Provide the [x, y] coordinate of the cell's center where the given text is located.  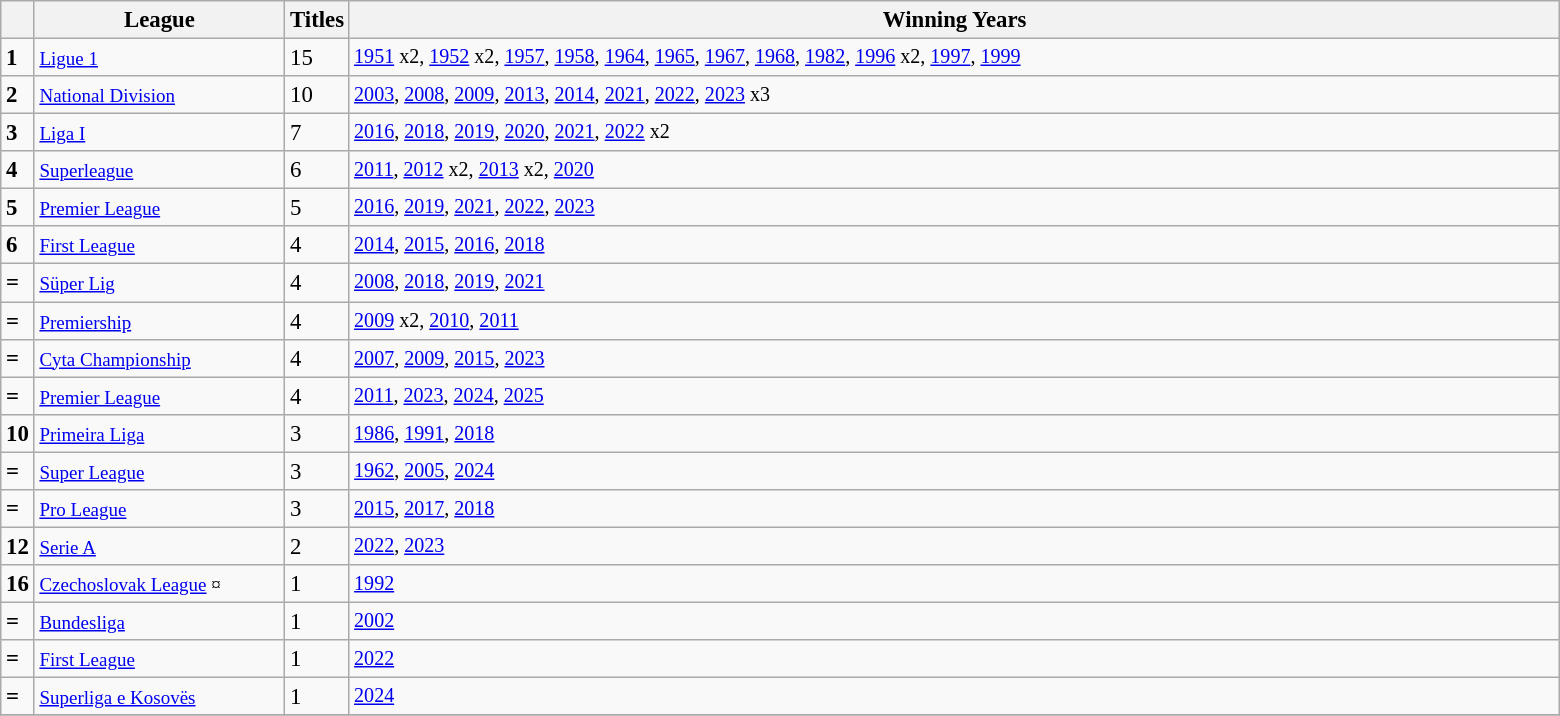
7 [318, 133]
12 [18, 546]
1992 [954, 584]
2007, 2009, 2015, 2023 [954, 358]
Liga I [160, 133]
Serie A [160, 546]
2016, 2019, 2021, 2022, 2023 [954, 208]
National Division [160, 95]
1962, 2005, 2024 [954, 471]
Cyta Championship [160, 358]
15 [318, 58]
Pro League [160, 509]
2016, 2018, 2019, 2020, 2021, 2022 x2 [954, 133]
Winning Years [954, 20]
16 [18, 584]
Czechoslovak League ¤ [160, 584]
2024 [954, 697]
2011, 2012 x2, 2013 x2, 2020 [954, 170]
2003, 2008, 2009, 2013, 2014, 2021, 2022, 2023 x3 [954, 95]
Titles [318, 20]
1986, 1991, 2018 [954, 433]
Superliga e Kosovës [160, 697]
2002 [954, 621]
2011, 2023, 2024, 2025 [954, 396]
2008, 2018, 2019, 2021 [954, 283]
1951 x2, 1952 x2, 1957, 1958, 1964, 1965, 1967, 1968, 1982, 1996 x2, 1997, 1999 [954, 58]
2015, 2017, 2018 [954, 509]
Primeira Liga [160, 433]
Premiership [160, 321]
2022, 2023 [954, 546]
Süper Lig [160, 283]
2009 x2, 2010, 2011 [954, 321]
Super League [160, 471]
2022 [954, 659]
2014, 2015, 2016, 2018 [954, 245]
Bundesliga [160, 621]
Superleague [160, 170]
Ligue 1 [160, 58]
League [160, 20]
